Detect which cell encompasses the target text, then output its (X, Y) center coordinate. 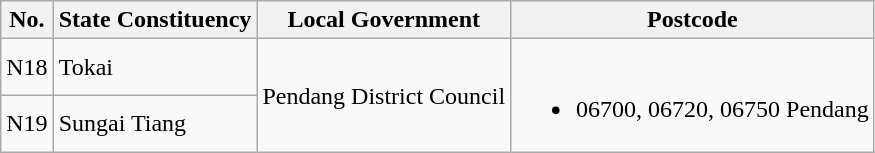
Pendang District Council (384, 96)
Tokai (155, 68)
N19 (27, 124)
Local Government (384, 20)
06700, 06720, 06750 Pendang (693, 96)
N18 (27, 68)
No. (27, 20)
Sungai Tiang (155, 124)
Postcode (693, 20)
State Constituency (155, 20)
